Identify which cell holds the provided text, then report its (x, y) central coordinate. 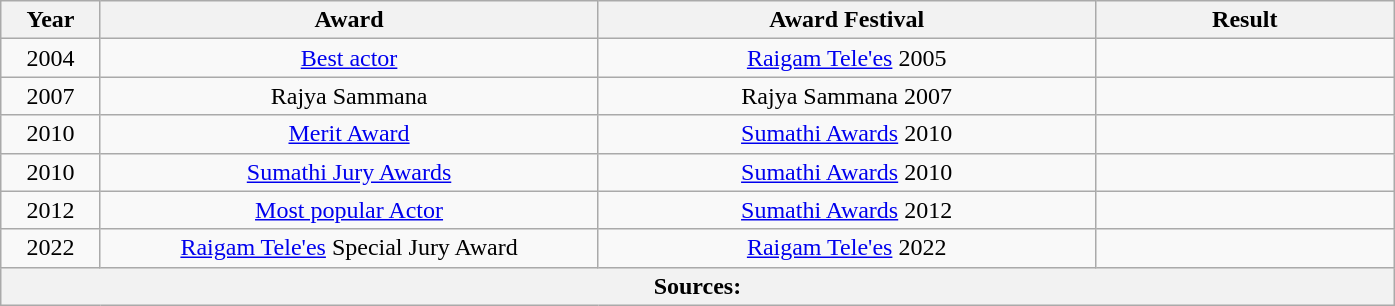
Result (1244, 20)
Rajya Sammana 2007 (847, 96)
2012 (50, 210)
2007 (50, 96)
Year (50, 20)
2022 (50, 248)
2004 (50, 58)
Award (349, 20)
Rajya Sammana (349, 96)
Merit Award (349, 134)
Raigam Tele'es 2005 (847, 58)
Sources: (698, 286)
Most popular Actor (349, 210)
Sumathi Jury Awards (349, 172)
Sumathi Awards 2012 (847, 210)
Award Festival (847, 20)
Best actor (349, 58)
Raigam Tele'es Special Jury Award (349, 248)
Raigam Tele'es 2022 (847, 248)
